Pinpoint the cell where the given text exists, returning its [x, y] midpoint coordinate. 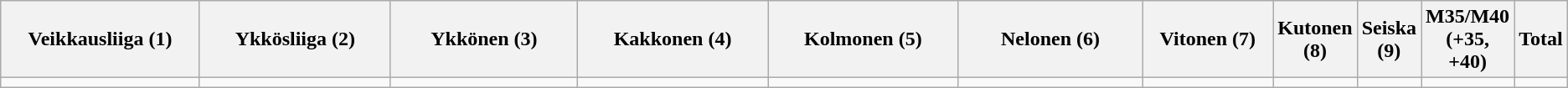
Ykkösliiga (2) [295, 39]
Kolmonen (5) [863, 39]
Ykkönen (3) [484, 39]
Kakkonen (4) [672, 39]
Vitonen (7) [1208, 39]
M35/M40 (+35, +40) [1467, 39]
Total [1541, 39]
Veikkausliiga (1) [101, 39]
Kutonen (8) [1315, 39]
Nelonen (6) [1050, 39]
Seiska (9) [1389, 39]
